Output the [X, Y] coordinate of the center of the cell containing the given text.  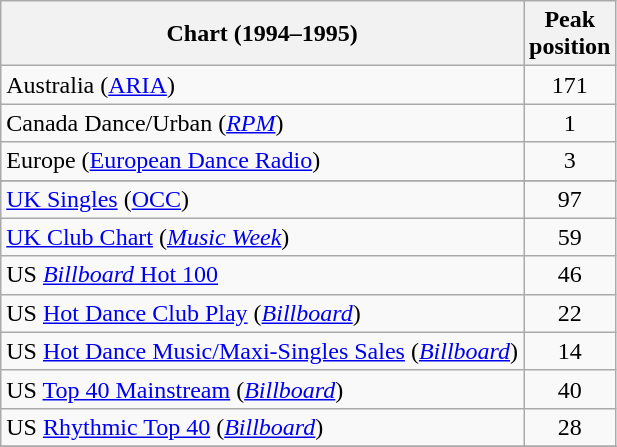
46 [570, 275]
Chart (1994–1995) [262, 34]
UK Club Chart (Music Week) [262, 237]
Europe (European Dance Radio) [262, 161]
US Rhythmic Top 40 (Billboard) [262, 427]
22 [570, 313]
Peakposition [570, 34]
3 [570, 161]
US Hot Dance Music/Maxi-Singles Sales (Billboard) [262, 351]
28 [570, 427]
US Top 40 Mainstream (Billboard) [262, 389]
59 [570, 237]
Canada Dance/Urban (RPM) [262, 123]
Australia (ARIA) [262, 85]
171 [570, 85]
1 [570, 123]
40 [570, 389]
97 [570, 199]
US Hot Dance Club Play (Billboard) [262, 313]
14 [570, 351]
US Billboard Hot 100 [262, 275]
UK Singles (OCC) [262, 199]
